Output the [x, y] coordinate of the center of the cell containing the given text.  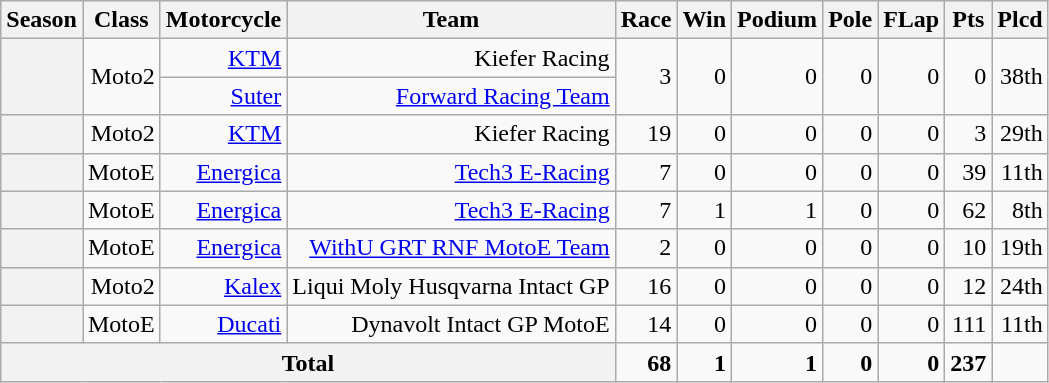
Class [121, 20]
19th [1020, 248]
Liqui Moly Husqvarna Intact GP [451, 286]
39 [968, 172]
Suter [224, 96]
29th [1020, 134]
38th [1020, 77]
237 [968, 362]
68 [646, 362]
Pts [968, 20]
FLap [912, 20]
14 [646, 324]
Pole [850, 20]
16 [646, 286]
Team [451, 20]
WithU GRT RNF MotoE Team [451, 248]
2 [646, 248]
Plcd [1020, 20]
Motorcycle [224, 20]
8th [1020, 210]
Total [308, 362]
Forward Racing Team [451, 96]
10 [968, 248]
62 [968, 210]
Win [704, 20]
19 [646, 134]
Podium [778, 20]
Kalex [224, 286]
Dynavolt Intact GP MotoE [451, 324]
Race [646, 20]
24th [1020, 286]
111 [968, 324]
Ducati [224, 324]
12 [968, 286]
Season [42, 20]
